Return (X, Y) of the center of cell containing provided text 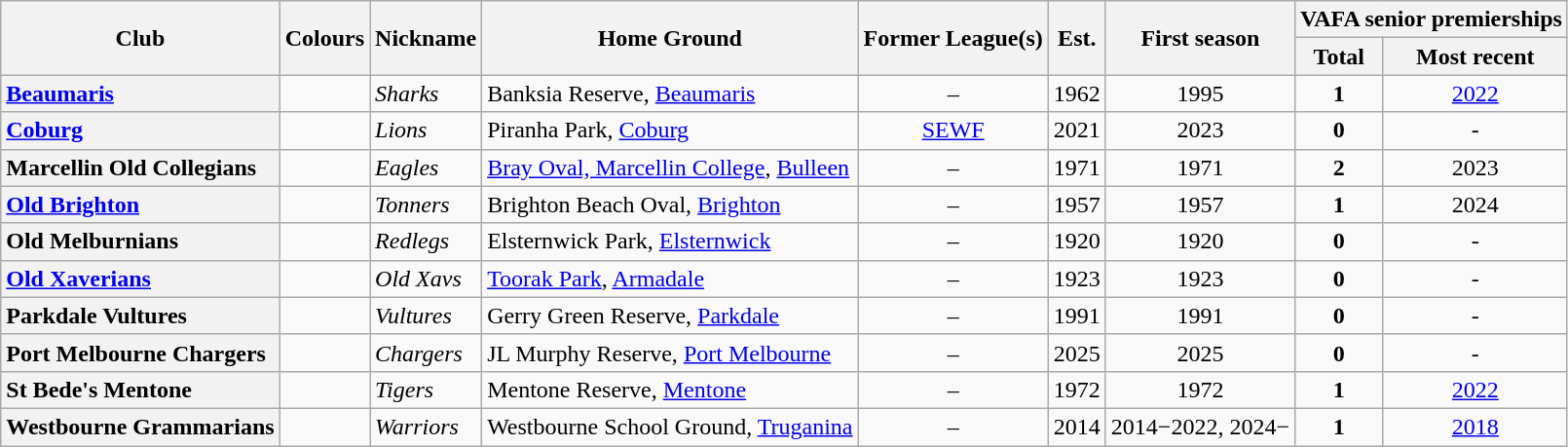
First season (1200, 38)
Marcellin Old Collegians (140, 168)
Old Brighton (140, 205)
Bray Oval, Marcellin College, Bulleen (670, 168)
2014−2022, 2024− (1200, 427)
St Bede's Mentone (140, 390)
Coburg (140, 130)
JL Murphy Reserve, Port Melbourne (670, 353)
Eagles (427, 168)
Gerry Green Reserve, Parkdale (670, 316)
Westbourne Grammarians (140, 427)
2 (1338, 168)
Nickname (427, 38)
Westbourne School Ground, Truganina (670, 427)
2024 (1475, 205)
Tonners (427, 205)
Toorak Park, Armadale (670, 279)
Former League(s) (952, 38)
Old Xaverians (140, 279)
Piranha Park, Coburg (670, 130)
Total (1338, 56)
Most recent (1475, 56)
Tigers (427, 390)
Old Melburnians (140, 242)
Warriors (427, 427)
Old Xavs (427, 279)
2021 (1077, 130)
Club (140, 38)
2014 (1077, 427)
Port Melbourne Chargers (140, 353)
Redlegs (427, 242)
Banksia Reserve, Beaumaris (670, 93)
SEWF (952, 130)
2018 (1475, 427)
1962 (1077, 93)
Vultures (427, 316)
Colours (324, 38)
VAFA senior premierships (1431, 19)
Brighton Beach Oval, Brighton (670, 205)
Beaumaris (140, 93)
Chargers (427, 353)
Sharks (427, 93)
Elsternwick Park, Elsternwick (670, 242)
Home Ground (670, 38)
Est. (1077, 38)
Mentone Reserve, Mentone (670, 390)
Parkdale Vultures (140, 316)
Lions (427, 130)
1995 (1200, 93)
